Capture the cell that displays the provided text and extract its [X, Y] central coordinate. 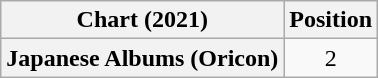
2 [331, 58]
Position [331, 20]
Chart (2021) [142, 20]
Japanese Albums (Oricon) [142, 58]
